Pinpoint the cell where the given text exists, returning its (X, Y) midpoint coordinate. 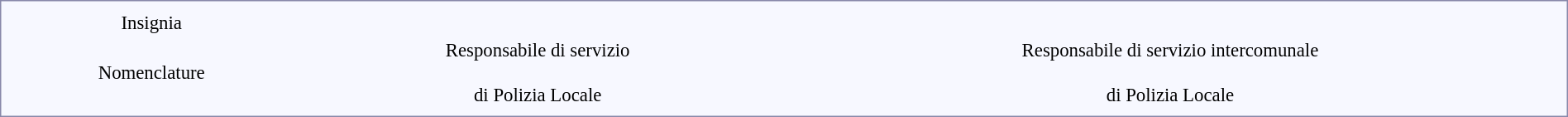
Nomenclature (151, 72)
Insignia (151, 22)
Responsabile di serviziodi Polizia Locale (538, 72)
Responsabile di servizio intercomunaledi Polizia Locale (1170, 72)
